Scan for the cell matching the given text and deliver its [x, y] coordinate at center. 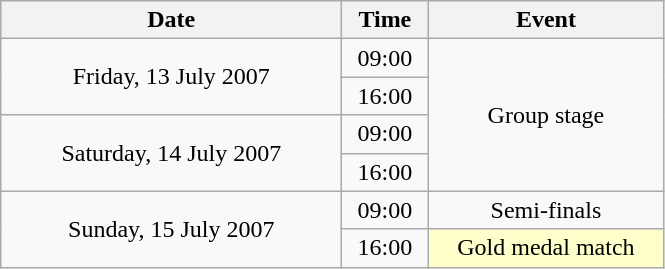
Saturday, 14 July 2007 [172, 153]
Date [172, 20]
Semi-finals [546, 210]
Sunday, 15 July 2007 [172, 229]
Event [546, 20]
Time [385, 20]
Gold medal match [546, 248]
Group stage [546, 115]
Friday, 13 July 2007 [172, 77]
